Locate the cell with the specified text and output its [X, Y] center coordinate. 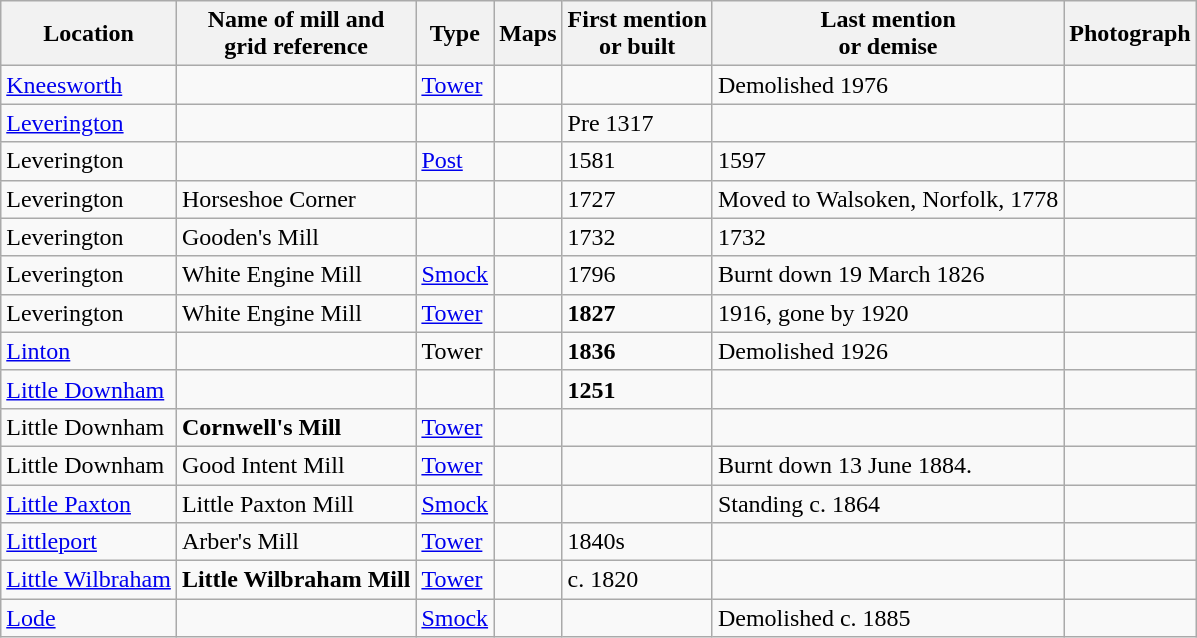
1251 [637, 389]
Pre 1317 [637, 123]
Photograph [1130, 34]
1597 [888, 161]
Little Wilbraham Mill [296, 580]
Linton [89, 351]
Standing c. 1864 [888, 503]
1827 [637, 313]
Little Paxton [89, 503]
Little Paxton Mill [296, 503]
Burnt down 13 June 1884. [888, 465]
Last mention or demise [888, 34]
1836 [637, 351]
Arber's Mill [296, 542]
Moved to Walsoken, Norfolk, 1778 [888, 199]
Little Wilbraham [89, 580]
Demolished 1926 [888, 351]
Gooden's Mill [296, 237]
1727 [637, 199]
Demolished c. 1885 [888, 618]
Demolished 1976 [888, 85]
c. 1820 [637, 580]
First mentionor built [637, 34]
Lode [89, 618]
Name of mill andgrid reference [296, 34]
Littleport [89, 542]
Kneesworth [89, 85]
Good Intent Mill [296, 465]
Cornwell's Mill [296, 427]
1916, gone by 1920 [888, 313]
Horseshoe Corner [296, 199]
Post [455, 161]
Burnt down 19 March 1826 [888, 275]
Type [455, 34]
Location [89, 34]
1796 [637, 275]
Maps [528, 34]
1581 [637, 161]
1840s [637, 542]
